Extract the (X, Y) coordinate from the center of the cell holding the provided text.  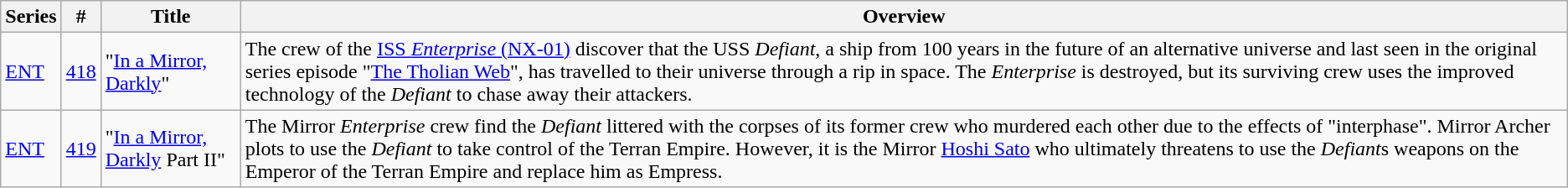
419 (80, 149)
"In a Mirror, Darkly" (171, 71)
# (80, 17)
"In a Mirror, Darkly Part II" (171, 149)
Series (31, 17)
418 (80, 71)
Overview (904, 17)
Title (171, 17)
